Search for the cell housing the specified text and yield its [x, y] center coordinate. 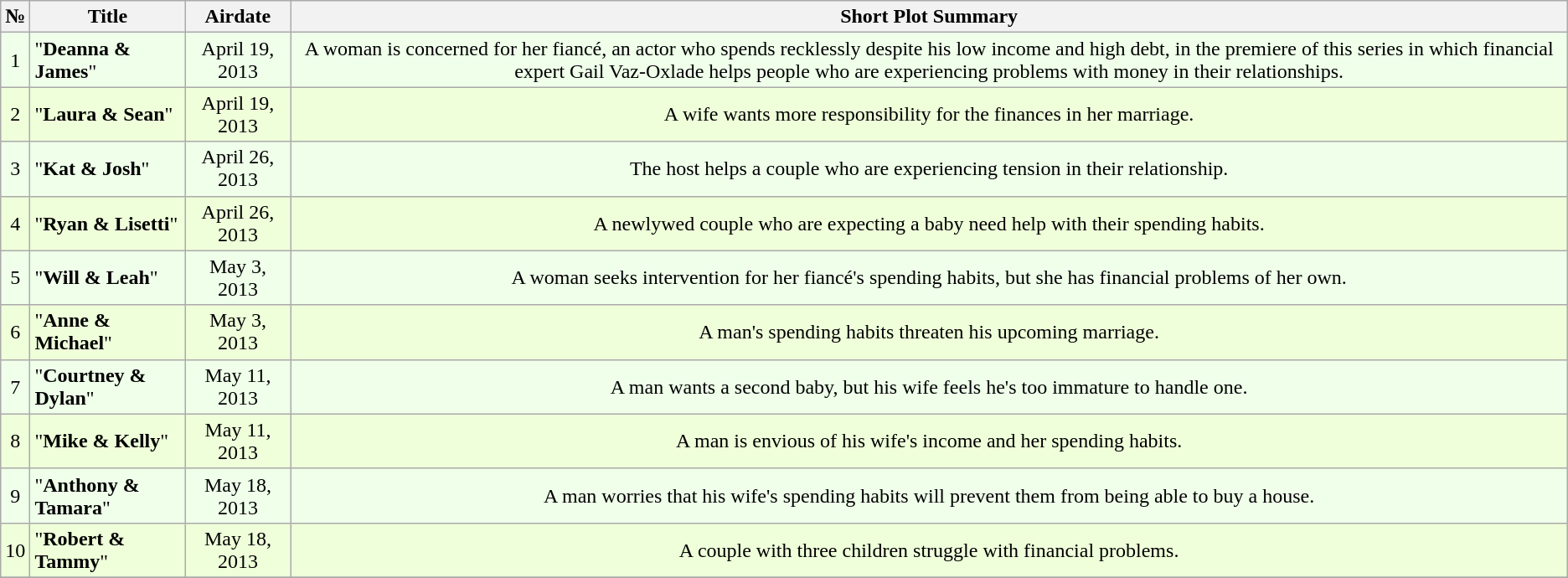
1 [15, 60]
The host helps a couple who are experiencing tension in their relationship. [929, 169]
A man wants a second baby, but his wife feels he's too immature to handle one. [929, 387]
"Courtney & Dylan" [107, 387]
A newlywed couple who are expecting a baby need help with their spending habits. [929, 223]
5 [15, 278]
"Robert & Tammy" [107, 550]
3 [15, 169]
"Mike & Kelly" [107, 441]
A couple with three children struggle with financial problems. [929, 550]
A man worries that his wife's spending habits will prevent them from being able to buy a house. [929, 496]
"Deanna & James" [107, 60]
Title [107, 17]
№ [15, 17]
A wife wants more responsibility for the finances in her marriage. [929, 114]
Short Plot Summary [929, 17]
A man is envious of his wife's income and her spending habits. [929, 441]
6 [15, 332]
"Anne & Michael" [107, 332]
"Will & Leah" [107, 278]
2 [15, 114]
"Kat & Josh" [107, 169]
A woman seeks intervention for her fiancé's spending habits, but she has financial problems of her own. [929, 278]
4 [15, 223]
9 [15, 496]
10 [15, 550]
7 [15, 387]
"Ryan & Lisetti" [107, 223]
8 [15, 441]
Airdate [238, 17]
A man's spending habits threaten his upcoming marriage. [929, 332]
"Laura & Sean" [107, 114]
"Anthony & Tamara" [107, 496]
